For the text-containing cell, return its midpoint in (x, y) coordinate format. 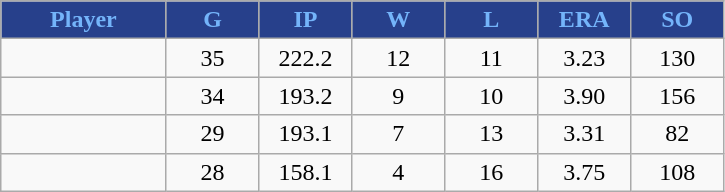
11 (492, 58)
IP (306, 20)
193.2 (306, 96)
3.90 (584, 96)
156 (678, 96)
Player (84, 20)
7 (398, 134)
4 (398, 172)
158.1 (306, 172)
3.75 (584, 172)
ERA (584, 20)
12 (398, 58)
16 (492, 172)
L (492, 20)
222.2 (306, 58)
G (212, 20)
130 (678, 58)
82 (678, 134)
34 (212, 96)
3.23 (584, 58)
3.31 (584, 134)
35 (212, 58)
108 (678, 172)
9 (398, 96)
193.1 (306, 134)
SO (678, 20)
28 (212, 172)
10 (492, 96)
13 (492, 134)
W (398, 20)
29 (212, 134)
